Provide the (x, y) coordinate of the cell's center where the given text is located.  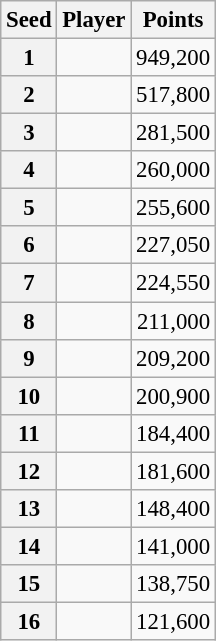
200,900 (174, 396)
16 (29, 621)
8 (29, 321)
2 (29, 95)
255,600 (174, 208)
949,200 (174, 58)
10 (29, 396)
184,400 (174, 433)
4 (29, 170)
211,000 (174, 321)
14 (29, 546)
181,600 (174, 471)
12 (29, 471)
Player (94, 20)
3 (29, 133)
227,050 (174, 245)
11 (29, 433)
1 (29, 58)
7 (29, 283)
209,200 (174, 358)
148,400 (174, 509)
121,600 (174, 621)
281,500 (174, 133)
13 (29, 509)
Points (174, 20)
9 (29, 358)
260,000 (174, 170)
15 (29, 584)
6 (29, 245)
517,800 (174, 95)
138,750 (174, 584)
224,550 (174, 283)
5 (29, 208)
Seed (29, 20)
141,000 (174, 546)
